Find where the given text appears and provide that cell's center as (X, Y) coordinate. 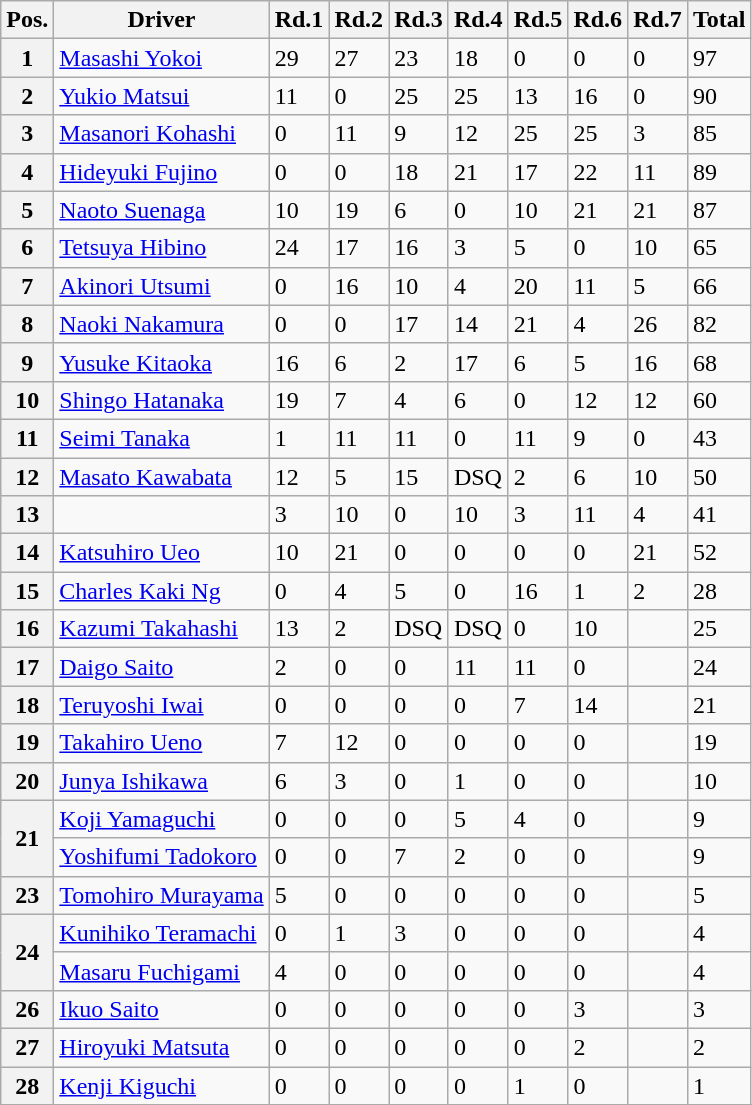
Akinori Utsumi (162, 286)
22 (598, 172)
Kunihiko Teramachi (162, 933)
Seimi Tanaka (162, 438)
Rd.7 (658, 20)
29 (299, 58)
41 (719, 515)
Masashi Yokoi (162, 58)
Rd.2 (359, 20)
Kenji Kiguchi (162, 1085)
43 (719, 438)
82 (719, 324)
Junya Ishikawa (162, 781)
66 (719, 286)
Rd.4 (478, 20)
65 (719, 248)
Total (719, 20)
Katsuhiro Ueo (162, 553)
Shingo Hatanaka (162, 400)
90 (719, 96)
85 (719, 134)
Driver (162, 20)
60 (719, 400)
Hiroyuki Matsuta (162, 1047)
Naoki Nakamura (162, 324)
89 (719, 172)
Kazumi Takahashi (162, 629)
Masato Kawabata (162, 477)
Yoshifumi Tadokoro (162, 857)
Naoto Suenaga (162, 210)
Charles Kaki Ng (162, 591)
Pos. (28, 20)
Koji Yamaguchi (162, 819)
Masanori Kohashi (162, 134)
Rd.6 (598, 20)
Rd.5 (538, 20)
68 (719, 362)
Takahiro Ueno (162, 743)
97 (719, 58)
52 (719, 553)
8 (28, 324)
Yusuke Kitaoka (162, 362)
Yukio Matsui (162, 96)
Tetsuya Hibino (162, 248)
Rd.3 (419, 20)
Rd.1 (299, 20)
Hideyuki Fujino (162, 172)
Tomohiro Murayama (162, 895)
Ikuo Saito (162, 1009)
50 (719, 477)
Teruyoshi Iwai (162, 705)
87 (719, 210)
Daigo Saito (162, 667)
Masaru Fuchigami (162, 971)
